Scan for the cell matching the given text and deliver its (X, Y) coordinate at center. 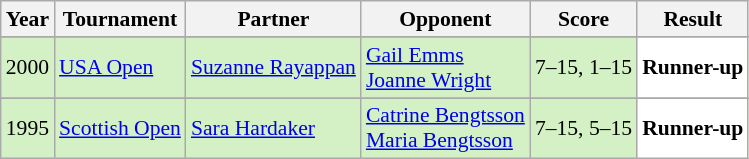
Catrine Bengtsson Maria Bengtsson (446, 128)
7–15, 5–15 (584, 128)
Sara Hardaker (274, 128)
Gail Emms Joanne Wright (446, 68)
USA Open (120, 68)
Tournament (120, 19)
Score (584, 19)
1995 (28, 128)
Suzanne Rayappan (274, 68)
Scottish Open (120, 128)
Opponent (446, 19)
7–15, 1–15 (584, 68)
Year (28, 19)
Partner (274, 19)
Result (692, 19)
2000 (28, 68)
